Extract the (X, Y) coordinate from the center of the cell holding the provided text.  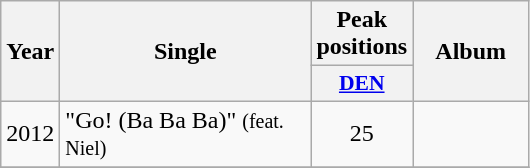
Peak positions (362, 34)
Album (471, 52)
25 (362, 134)
Single (186, 52)
Year (30, 52)
"Go! (Ba Ba Ba)" (feat. Niel) (186, 134)
2012 (30, 134)
DEN (362, 84)
